Pinpoint the cell where the given text exists, returning its (X, Y) midpoint coordinate. 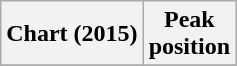
Peakposition (189, 34)
Chart (2015) (72, 34)
